Identify which cell holds the provided text, then report its [X, Y] central coordinate. 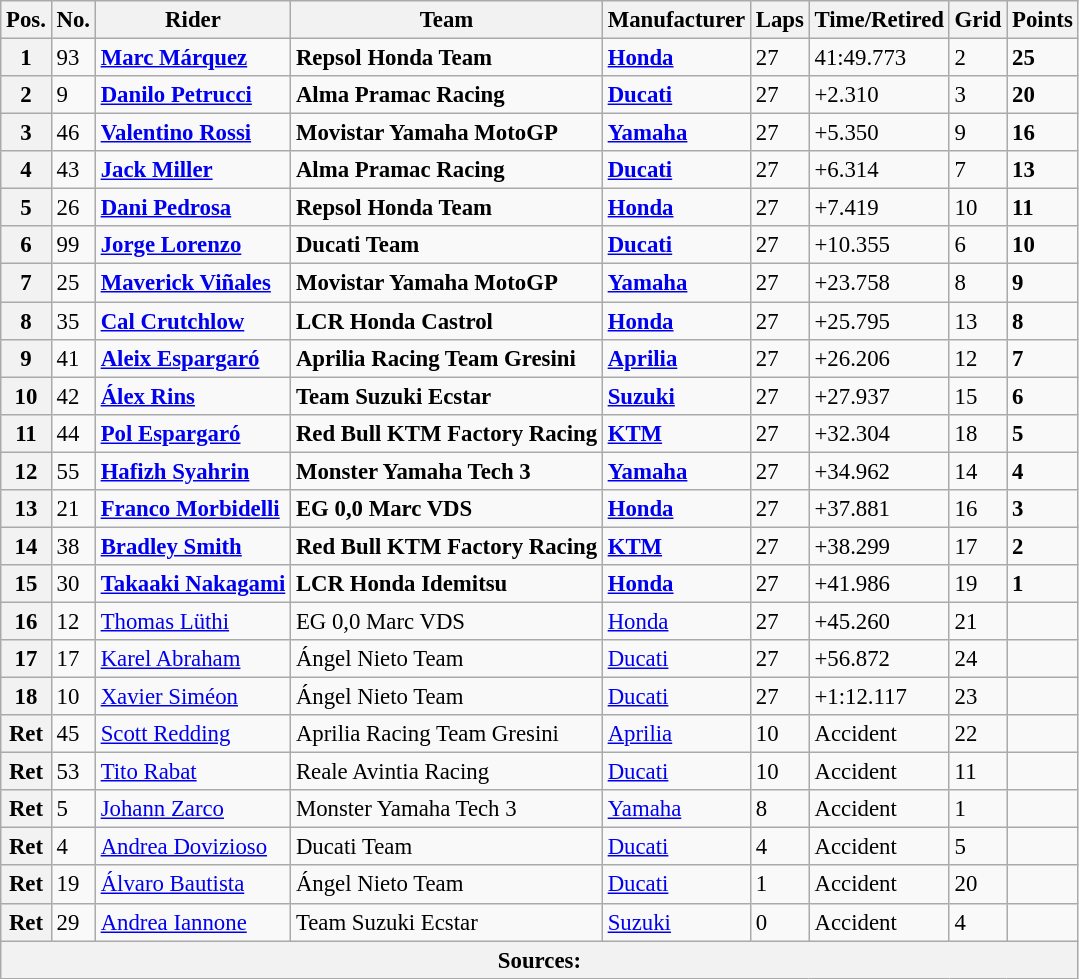
Pol Espargaró [192, 433]
Laps [780, 20]
44 [73, 433]
Jorge Lorenzo [192, 245]
Sources: [540, 960]
41:49.773 [879, 58]
43 [73, 170]
Grid [978, 20]
Andrea Dovizioso [192, 847]
38 [73, 546]
+10.355 [879, 245]
Tito Rabat [192, 772]
+2.310 [879, 95]
+32.304 [879, 433]
Johann Zarco [192, 809]
Álvaro Bautista [192, 885]
+34.962 [879, 471]
+23.758 [879, 283]
Bradley Smith [192, 546]
Jack Miller [192, 170]
+26.206 [879, 358]
23 [978, 697]
Rider [192, 20]
Thomas Lüthi [192, 621]
Team [447, 20]
55 [73, 471]
30 [73, 584]
Takaaki Nakagami [192, 584]
Valentino Rossi [192, 133]
Points [1042, 20]
+1:12.117 [879, 697]
Scott Redding [192, 734]
41 [73, 358]
0 [780, 922]
Marc Márquez [192, 58]
Reale Avintia Racing [447, 772]
Pos. [26, 20]
Karel Abraham [192, 659]
+38.299 [879, 546]
53 [73, 772]
Hafizh Syahrin [192, 471]
Maverick Viñales [192, 283]
22 [978, 734]
+45.260 [879, 621]
93 [73, 58]
+37.881 [879, 509]
Franco Morbidelli [192, 509]
+25.795 [879, 321]
24 [978, 659]
Danilo Petrucci [192, 95]
No. [73, 20]
26 [73, 208]
+5.350 [879, 133]
Dani Pedrosa [192, 208]
+6.314 [879, 170]
LCR Honda Idemitsu [447, 584]
29 [73, 922]
Manufacturer [676, 20]
35 [73, 321]
+27.937 [879, 396]
Álex Rins [192, 396]
Time/Retired [879, 20]
99 [73, 245]
45 [73, 734]
Cal Crutchlow [192, 321]
46 [73, 133]
LCR Honda Castrol [447, 321]
Xavier Siméon [192, 697]
Aleix Espargaró [192, 358]
42 [73, 396]
+56.872 [879, 659]
+7.419 [879, 208]
+41.986 [879, 584]
Andrea Iannone [192, 922]
